Determine the [x, y] coordinate at the center of the cell enclosing the given text.  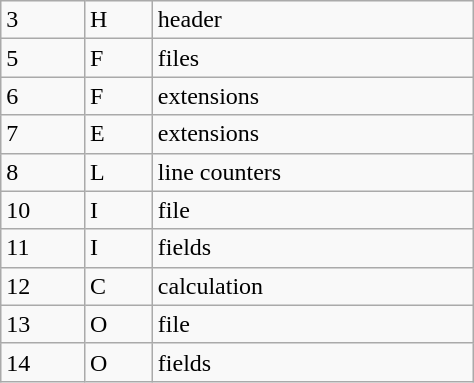
3 [43, 20]
13 [43, 324]
C [118, 286]
5 [43, 58]
files [312, 58]
7 [43, 134]
line counters [312, 172]
12 [43, 286]
14 [43, 362]
calculation [312, 286]
6 [43, 96]
11 [43, 248]
L [118, 172]
header [312, 20]
10 [43, 210]
8 [43, 172]
H [118, 20]
E [118, 134]
